Determine the (x, y) coordinate at the center of the cell enclosing the given text.  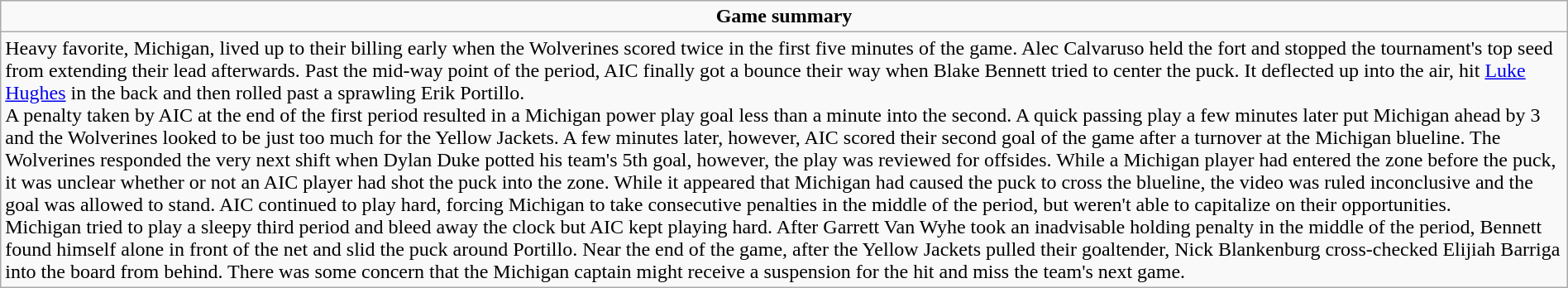
Game summary (784, 17)
